Capture the cell that displays the provided text and extract its [X, Y] central coordinate. 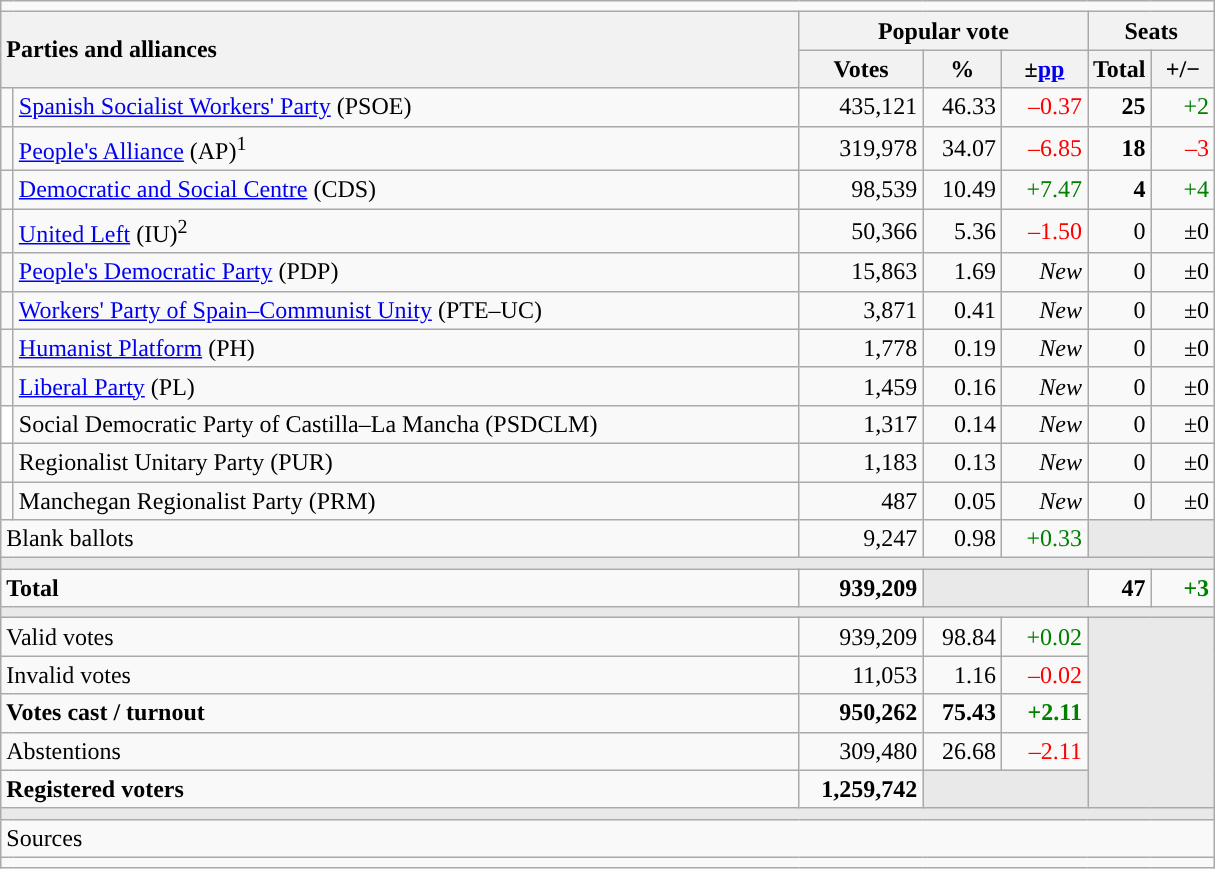
Workers' Party of Spain–Communist Unity (PTE–UC) [406, 310]
Popular vote [943, 31]
3,871 [861, 310]
1.69 [962, 272]
Valid votes [400, 637]
+0.02 [1044, 637]
±pp [1044, 69]
Abstentions [400, 751]
1.16 [962, 675]
18 [1120, 148]
0.05 [962, 501]
+3 [1183, 588]
+/− [1183, 69]
Liberal Party (PL) [406, 386]
319,978 [861, 148]
Invalid votes [400, 675]
+7.47 [1044, 190]
4 [1120, 190]
–0.37 [1044, 107]
26.68 [962, 751]
Democratic and Social Centre (CDS) [406, 190]
Manchegan Regionalist Party (PRM) [406, 501]
0.19 [962, 348]
–2.11 [1044, 751]
Seats [1152, 31]
United Left (IU)2 [406, 232]
25 [1120, 107]
75.43 [962, 713]
People's Alliance (AP)1 [406, 148]
% [962, 69]
1,459 [861, 386]
+4 [1183, 190]
1,778 [861, 348]
–6.85 [1044, 148]
9,247 [861, 539]
Votes [861, 69]
+2 [1183, 107]
34.07 [962, 148]
11,053 [861, 675]
309,480 [861, 751]
0.16 [962, 386]
Regionalist Unitary Party (PUR) [406, 462]
47 [1120, 588]
–1.50 [1044, 232]
+0.33 [1044, 539]
+2.11 [1044, 713]
0.41 [962, 310]
1,183 [861, 462]
Sources [608, 838]
People's Democratic Party (PDP) [406, 272]
1,317 [861, 424]
1,259,742 [861, 789]
487 [861, 501]
15,863 [861, 272]
Social Democratic Party of Castilla–La Mancha (PSDCLM) [406, 424]
Parties and alliances [400, 50]
Blank ballots [400, 539]
98.84 [962, 637]
50,366 [861, 232]
5.36 [962, 232]
0.98 [962, 539]
Humanist Platform (PH) [406, 348]
Spanish Socialist Workers' Party (PSOE) [406, 107]
Votes cast / turnout [400, 713]
10.49 [962, 190]
98,539 [861, 190]
0.14 [962, 424]
950,262 [861, 713]
46.33 [962, 107]
–3 [1183, 148]
0.13 [962, 462]
–0.02 [1044, 675]
Registered voters [400, 789]
435,121 [861, 107]
